Return (X, Y) of the center of cell containing provided text 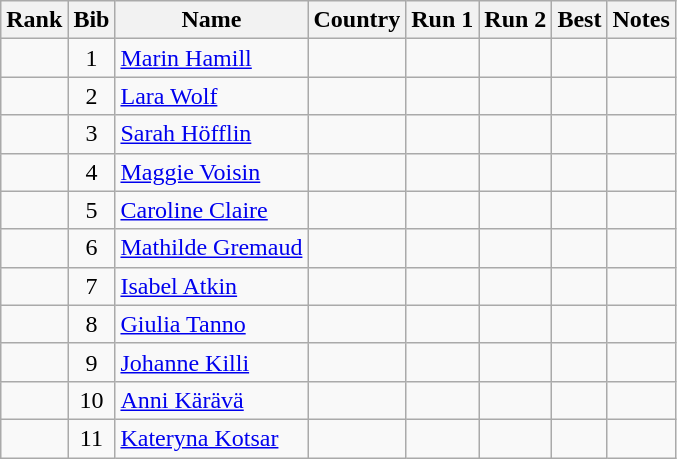
Bib (92, 20)
11 (92, 438)
Rank (34, 20)
1 (92, 58)
Caroline Claire (212, 210)
Lara Wolf (212, 96)
Best (580, 20)
Country (357, 20)
Run 2 (516, 20)
Kateryna Kotsar (212, 438)
Maggie Voisin (212, 172)
9 (92, 362)
Marin Hamill (212, 58)
6 (92, 248)
7 (92, 286)
Mathilde Gremaud (212, 248)
Johanne Killi (212, 362)
10 (92, 400)
8 (92, 324)
Isabel Atkin (212, 286)
Sarah Höfflin (212, 134)
Anni Kärävä (212, 400)
Notes (641, 20)
5 (92, 210)
2 (92, 96)
Name (212, 20)
3 (92, 134)
4 (92, 172)
Run 1 (442, 20)
Giulia Tanno (212, 324)
